Capture the cell that displays the provided text and extract its [x, y] central coordinate. 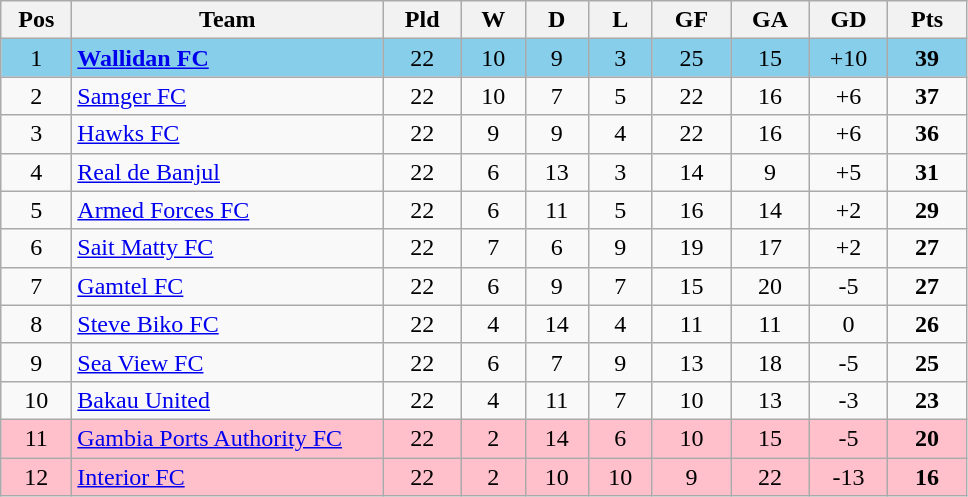
Wallidan FC [228, 58]
Bakau United [228, 400]
Real de Banjul [228, 172]
1 [36, 58]
+5 [848, 172]
37 [928, 96]
Interior FC [228, 477]
D [557, 20]
Pts [928, 20]
GF [692, 20]
31 [928, 172]
Armed Forces FC [228, 210]
23 [928, 400]
Pld [422, 20]
-3 [848, 400]
Samger FC [228, 96]
L [621, 20]
26 [928, 324]
Sait Matty FC [228, 248]
17 [770, 248]
Hawks FC [228, 134]
29 [928, 210]
18 [770, 362]
Gambia Ports Authority FC [228, 438]
39 [928, 58]
12 [36, 477]
-13 [848, 477]
8 [36, 324]
Pos [36, 20]
GA [770, 20]
Sea View FC [228, 362]
+10 [848, 58]
GD [848, 20]
0 [848, 324]
Steve Biko FC [228, 324]
36 [928, 134]
19 [692, 248]
Team [228, 20]
Gamtel FC [228, 286]
W [493, 20]
